Detect which cell encompasses the target text, then output its (X, Y) center coordinate. 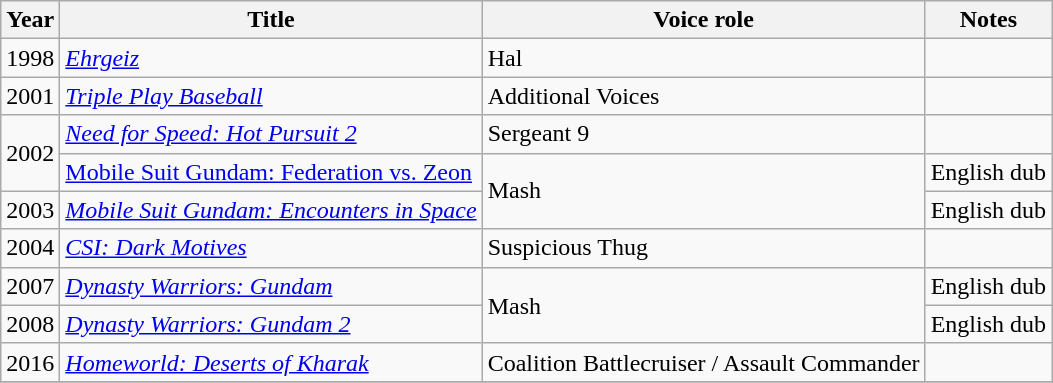
Ehrgeiz (271, 58)
Additional Voices (704, 96)
1998 (30, 58)
Homeworld: Deserts of Kharak (271, 362)
2002 (30, 153)
Suspicious Thug (704, 248)
Title (271, 20)
2001 (30, 96)
Sergeant 9 (704, 134)
Dynasty Warriors: Gundam (271, 286)
Need for Speed: Hot Pursuit 2 (271, 134)
Mobile Suit Gundam: Federation vs. Zeon (271, 172)
Hal (704, 58)
2007 (30, 286)
CSI: Dark Motives (271, 248)
Notes (988, 20)
Mobile Suit Gundam: Encounters in Space (271, 210)
2008 (30, 324)
Coalition Battlecruiser / Assault Commander (704, 362)
2003 (30, 210)
2016 (30, 362)
2004 (30, 248)
Dynasty Warriors: Gundam 2 (271, 324)
Voice role (704, 20)
Year (30, 20)
Triple Play Baseball (271, 96)
